Find where the given text appears and provide that cell's center as [x, y] coordinate. 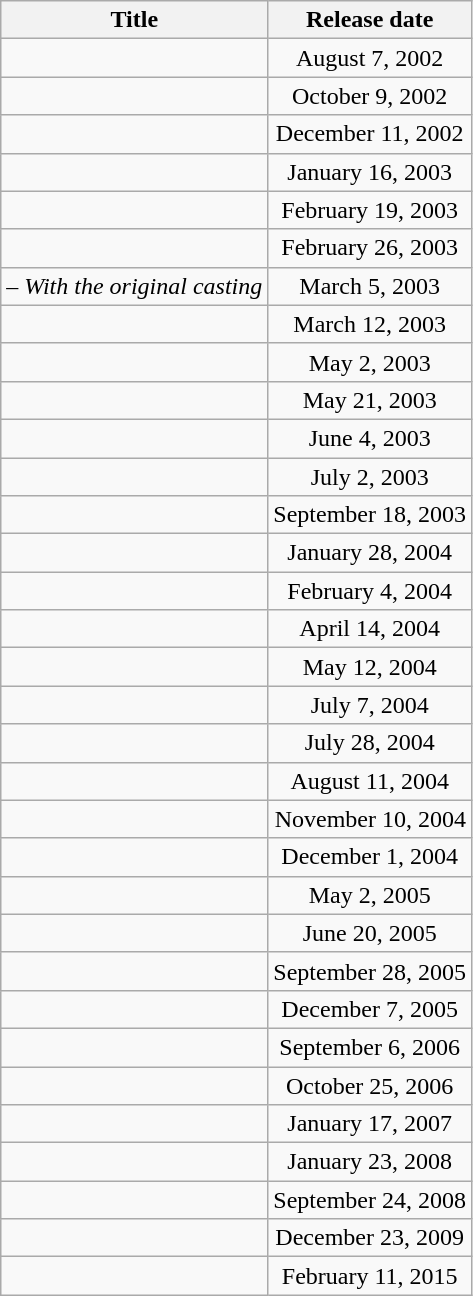
January 16, 2003 [370, 172]
October 25, 2006 [370, 1085]
January 17, 2007 [370, 1124]
June 4, 2003 [370, 438]
February 11, 2015 [370, 1276]
April 14, 2004 [370, 629]
May 2, 2005 [370, 895]
June 20, 2005 [370, 933]
December 1, 2004 [370, 857]
December 11, 2002 [370, 134]
January 28, 2004 [370, 553]
February 4, 2004 [370, 591]
February 26, 2003 [370, 248]
January 23, 2008 [370, 1162]
August 7, 2002 [370, 58]
– With the original casting [134, 286]
May 21, 2003 [370, 400]
Release date [370, 20]
July 7, 2004 [370, 705]
February 19, 2003 [370, 210]
Title [134, 20]
September 28, 2005 [370, 971]
March 5, 2003 [370, 286]
July 28, 2004 [370, 743]
May 12, 2004 [370, 667]
December 7, 2005 [370, 1009]
September 6, 2006 [370, 1047]
October 9, 2002 [370, 96]
May 2, 2003 [370, 362]
September 18, 2003 [370, 515]
August 11, 2004 [370, 781]
December 23, 2009 [370, 1238]
September 24, 2008 [370, 1200]
March 12, 2003 [370, 324]
November 10, 2004 [370, 819]
July 2, 2003 [370, 477]
